Determine the (x, y) coordinate at the center of the cell enclosing the given text.  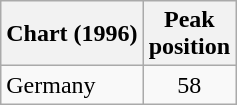
58 (189, 85)
Chart (1996) (72, 34)
Peakposition (189, 34)
Germany (72, 85)
